For the text-containing cell, return its midpoint in (X, Y) coordinate format. 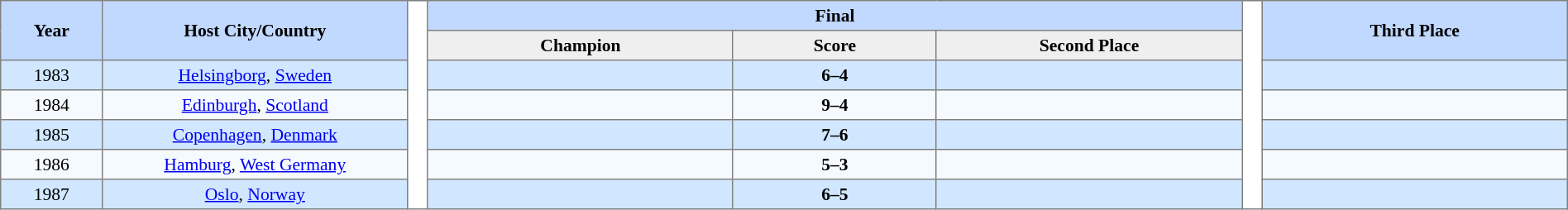
7–6 (834, 135)
1983 (51, 75)
Champion (581, 45)
1985 (51, 135)
Hamburg, West Germany (255, 165)
1984 (51, 105)
Oslo, Norway (255, 194)
Second Place (1088, 45)
Helsingborg, Sweden (255, 75)
9–4 (834, 105)
5–3 (834, 165)
Score (834, 45)
Third Place (1414, 31)
6–4 (834, 75)
Final (834, 16)
1987 (51, 194)
Host City/Country (255, 31)
Year (51, 31)
Copenhagen, Denmark (255, 135)
1986 (51, 165)
Edinburgh, Scotland (255, 105)
6–5 (834, 194)
